Output the (X, Y) coordinate of the center of the cell containing the given text.  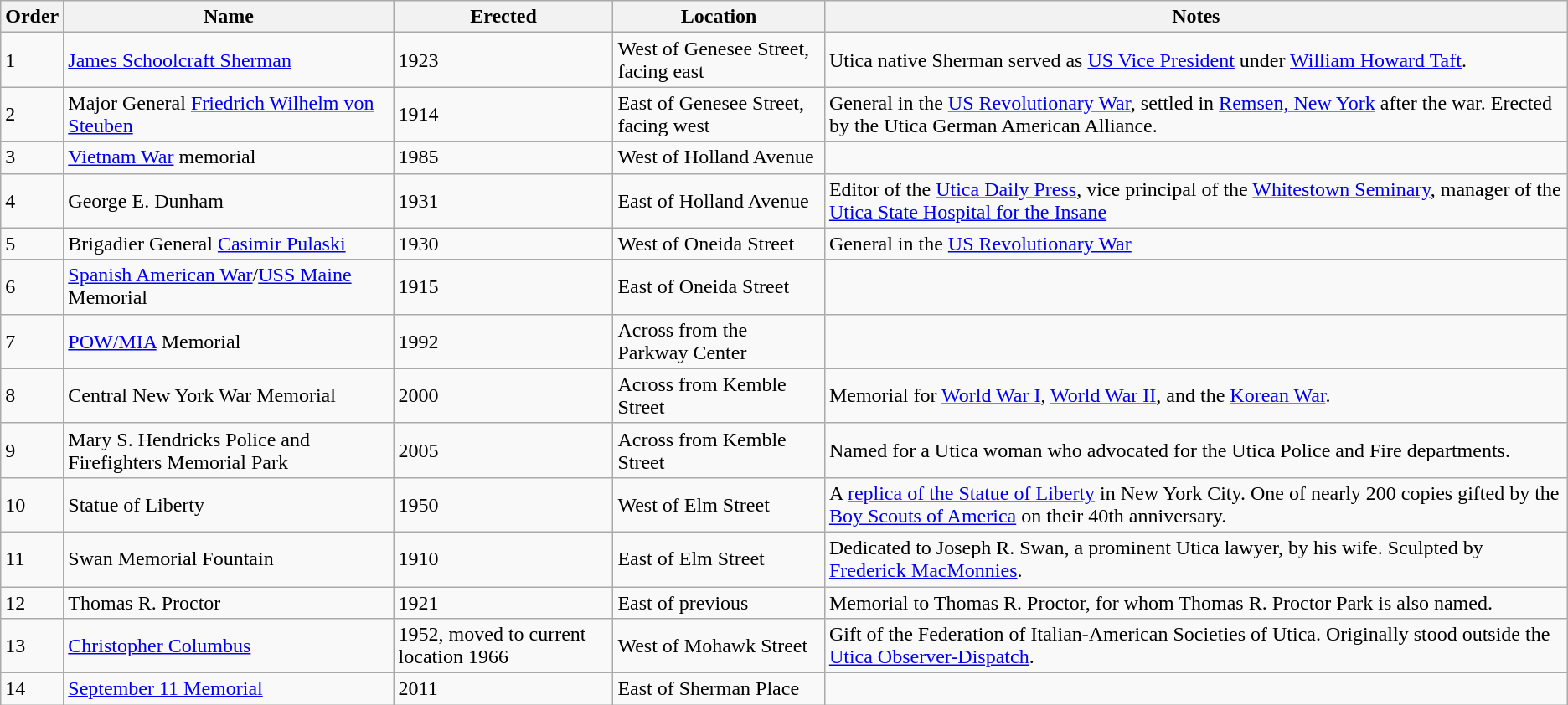
14 (32, 689)
East of Oneida Street (719, 286)
A replica of the Statue of Liberty in New York City. One of nearly 200 copies gifted by the Boy Scouts of America on their 40th anniversary. (1196, 504)
1915 (503, 286)
East of Sherman Place (719, 689)
East of Holland Avenue (719, 201)
5 (32, 244)
Swan Memorial Fountain (229, 559)
Central New York War Memorial (229, 395)
West of Holland Avenue (719, 157)
8 (32, 395)
Editor of the Utica Daily Press, vice principal of the Whitestown Seminary, manager of the Utica State Hospital for the Insane (1196, 201)
East of Elm Street (719, 559)
Erected (503, 17)
West of Elm Street (719, 504)
1 (32, 60)
10 (32, 504)
September 11 Memorial (229, 689)
Memorial to Thomas R. Proctor, for whom Thomas R. Proctor Park is also named. (1196, 602)
7 (32, 342)
2005 (503, 450)
12 (32, 602)
Brigadier General Casimir Pulaski (229, 244)
Memorial for World War I, World War II, and the Korean War. (1196, 395)
Gift of the Federation of Italian-American Societies of Utica. Originally stood outside the Utica Observer-Dispatch. (1196, 646)
Utica native Sherman served as US Vice President under William Howard Taft. (1196, 60)
1921 (503, 602)
9 (32, 450)
1992 (503, 342)
General in the US Revolutionary War (1196, 244)
Notes (1196, 17)
1950 (503, 504)
1952, moved to current location 1966 (503, 646)
James Schoolcraft Sherman (229, 60)
Vietnam War memorial (229, 157)
Dedicated to Joseph R. Swan, a prominent Utica lawyer, by his wife. Sculpted by Frederick MacMonnies. (1196, 559)
Order (32, 17)
Across from the Parkway Center (719, 342)
East of Genesee Street, facing west (719, 114)
Thomas R. Proctor (229, 602)
George E. Dunham (229, 201)
1985 (503, 157)
4 (32, 201)
1923 (503, 60)
Location (719, 17)
11 (32, 559)
West of Genesee Street, facing east (719, 60)
POW/MIA Memorial (229, 342)
13 (32, 646)
1910 (503, 559)
General in the US Revolutionary War, settled in Remsen, New York after the war. Erected by the Utica German American Alliance. (1196, 114)
2000 (503, 395)
1914 (503, 114)
Name (229, 17)
2 (32, 114)
6 (32, 286)
East of previous (719, 602)
Major General Friedrich Wilhelm von Steuben (229, 114)
1930 (503, 244)
West of Mohawk Street (719, 646)
Christopher Columbus (229, 646)
Statue of Liberty (229, 504)
3 (32, 157)
1931 (503, 201)
Named for a Utica woman who advocated for the Utica Police and Fire departments. (1196, 450)
2011 (503, 689)
West of Oneida Street (719, 244)
Mary S. Hendricks Police and Firefighters Memorial Park (229, 450)
Spanish American War/USS Maine Memorial (229, 286)
